Detect which cell encompasses the target text, then output its [x, y] center coordinate. 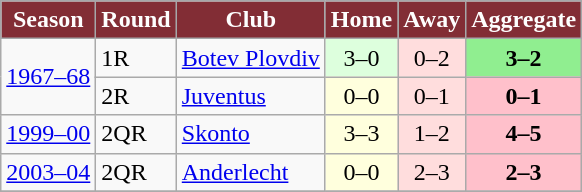
Botev Plovdiv [250, 58]
1R [136, 58]
2003–04 [48, 172]
Home [361, 20]
0–2 [432, 58]
Club [250, 20]
Away [432, 20]
1967–68 [48, 77]
Skonto [250, 134]
3–3 [361, 134]
2R [136, 96]
Anderlecht [250, 172]
3–2 [524, 58]
Juventus [250, 96]
Round [136, 20]
1–2 [432, 134]
3–0 [361, 58]
Aggregate [524, 20]
Season [48, 20]
4–5 [524, 134]
1999–00 [48, 134]
